Detect which cell encompasses the target text, then output its [x, y] center coordinate. 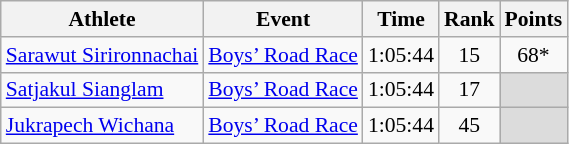
45 [470, 126]
Jukrapech Wichana [102, 126]
Points [534, 19]
68* [534, 55]
15 [470, 55]
Satjakul Sianglam [102, 90]
Time [401, 19]
Sarawut Sirironnachai [102, 55]
17 [470, 90]
Event [283, 19]
Rank [470, 19]
Athlete [102, 19]
